Pinpoint the cell where the given text exists, returning its (X, Y) midpoint coordinate. 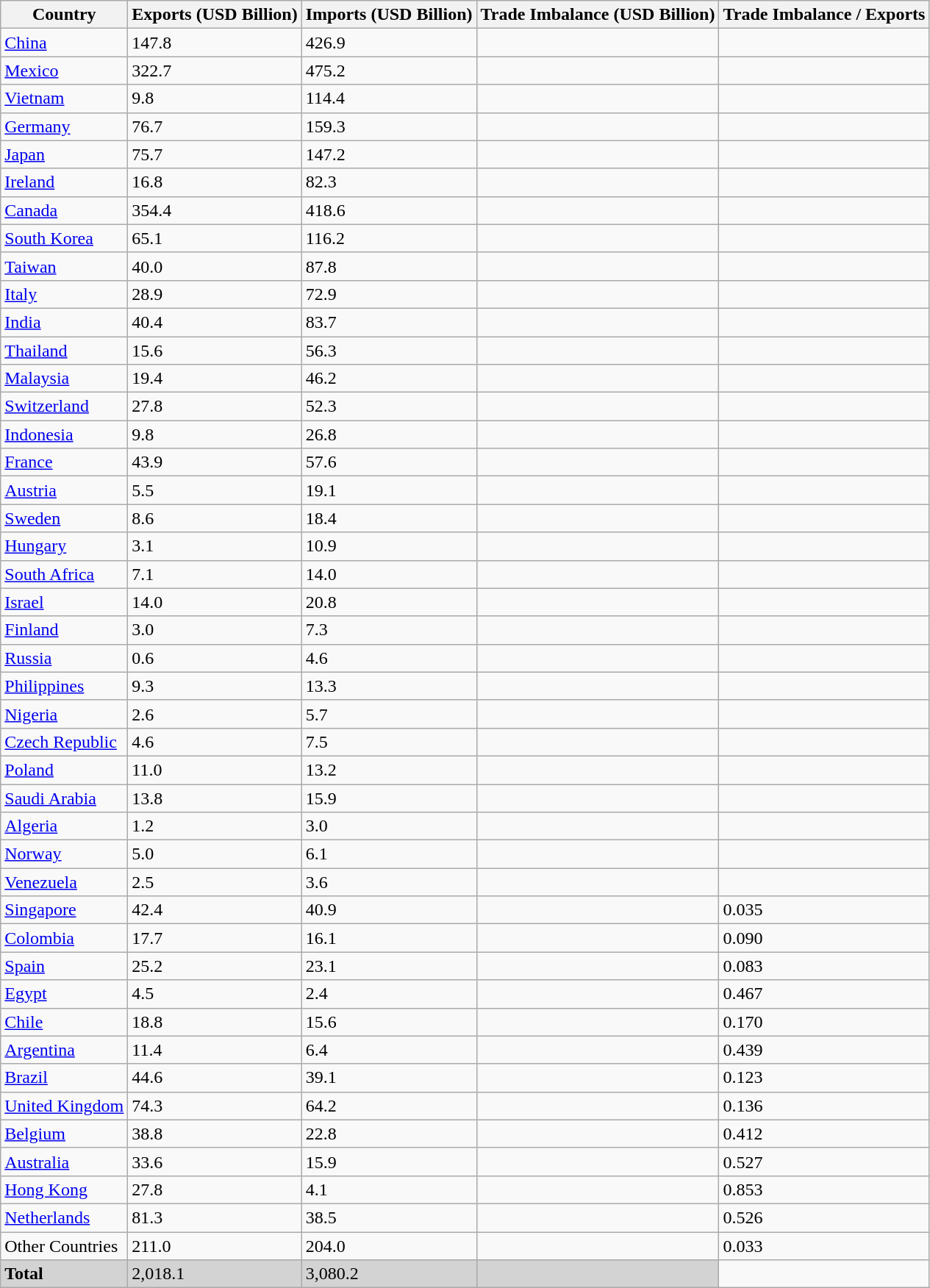
42.4 (215, 910)
Total (65, 1274)
16.1 (389, 938)
116.2 (389, 238)
South Africa (65, 574)
Netherlands (65, 1217)
475.2 (389, 71)
5.0 (215, 854)
France (65, 462)
Ireland (65, 182)
Canada (65, 210)
Norway (65, 854)
76.7 (215, 126)
Spain (65, 966)
75.7 (215, 154)
38.8 (215, 1134)
3,080.2 (389, 1274)
17.7 (215, 938)
0.527 (824, 1162)
Italy (65, 294)
43.9 (215, 462)
Czech Republic (65, 742)
20.8 (389, 602)
Switzerland (65, 407)
4.1 (389, 1189)
2,018.1 (215, 1274)
9.3 (215, 686)
Belgium (65, 1134)
204.0 (389, 1246)
Austria (65, 490)
11.0 (215, 770)
China (65, 43)
426.9 (389, 43)
82.3 (389, 182)
Vietnam (65, 99)
7.5 (389, 742)
Australia (65, 1162)
87.8 (389, 266)
South Korea (65, 238)
18.4 (389, 518)
Brazil (65, 1078)
211.0 (215, 1246)
Saudi Arabia (65, 798)
Trade Imbalance / Exports (824, 15)
0.467 (824, 994)
Sweden (65, 518)
3.1 (215, 546)
25.2 (215, 966)
18.8 (215, 1022)
57.6 (389, 462)
Malaysia (65, 379)
Singapore (65, 910)
Exports (USD Billion) (215, 15)
13.8 (215, 798)
6.1 (389, 854)
16.8 (215, 182)
4.5 (215, 994)
159.3 (389, 126)
322.7 (215, 71)
Egypt (65, 994)
Germany (65, 126)
Argentina (65, 1050)
7.1 (215, 574)
Hungary (65, 546)
13.3 (389, 686)
22.8 (389, 1134)
6.4 (389, 1050)
0.853 (824, 1189)
Russia (65, 658)
83.7 (389, 322)
13.2 (389, 770)
Hong Kong (65, 1189)
65.1 (215, 238)
28.9 (215, 294)
0.412 (824, 1134)
44.6 (215, 1078)
Trade Imbalance (USD Billion) (598, 15)
5.7 (389, 714)
56.3 (389, 351)
0.136 (824, 1106)
64.2 (389, 1106)
10.9 (389, 546)
Algeria (65, 826)
Taiwan (65, 266)
United Kingdom (65, 1106)
40.0 (215, 266)
33.6 (215, 1162)
Nigeria (65, 714)
India (65, 322)
Imports (USD Billion) (389, 15)
0.526 (824, 1217)
46.2 (389, 379)
Other Countries (65, 1246)
7.3 (389, 630)
147.2 (389, 154)
Venezuela (65, 882)
0.439 (824, 1050)
72.9 (389, 294)
40.9 (389, 910)
1.2 (215, 826)
Mexico (65, 71)
11.4 (215, 1050)
3.6 (389, 882)
Japan (65, 154)
26.8 (389, 434)
52.3 (389, 407)
Chile (65, 1022)
Israel (65, 602)
0.033 (824, 1246)
19.1 (389, 490)
0.170 (824, 1022)
418.6 (389, 210)
Thailand (65, 351)
114.4 (389, 99)
81.3 (215, 1217)
19.4 (215, 379)
5.5 (215, 490)
Country (65, 15)
23.1 (389, 966)
2.4 (389, 994)
354.4 (215, 210)
74.3 (215, 1106)
0.123 (824, 1078)
2.5 (215, 882)
Colombia (65, 938)
147.8 (215, 43)
0.090 (824, 938)
2.6 (215, 714)
0.6 (215, 658)
0.035 (824, 910)
40.4 (215, 322)
39.1 (389, 1078)
8.6 (215, 518)
Poland (65, 770)
Finland (65, 630)
Philippines (65, 686)
Indonesia (65, 434)
0.083 (824, 966)
38.5 (389, 1217)
